For the text-containing cell, return its midpoint in (X, Y) coordinate format. 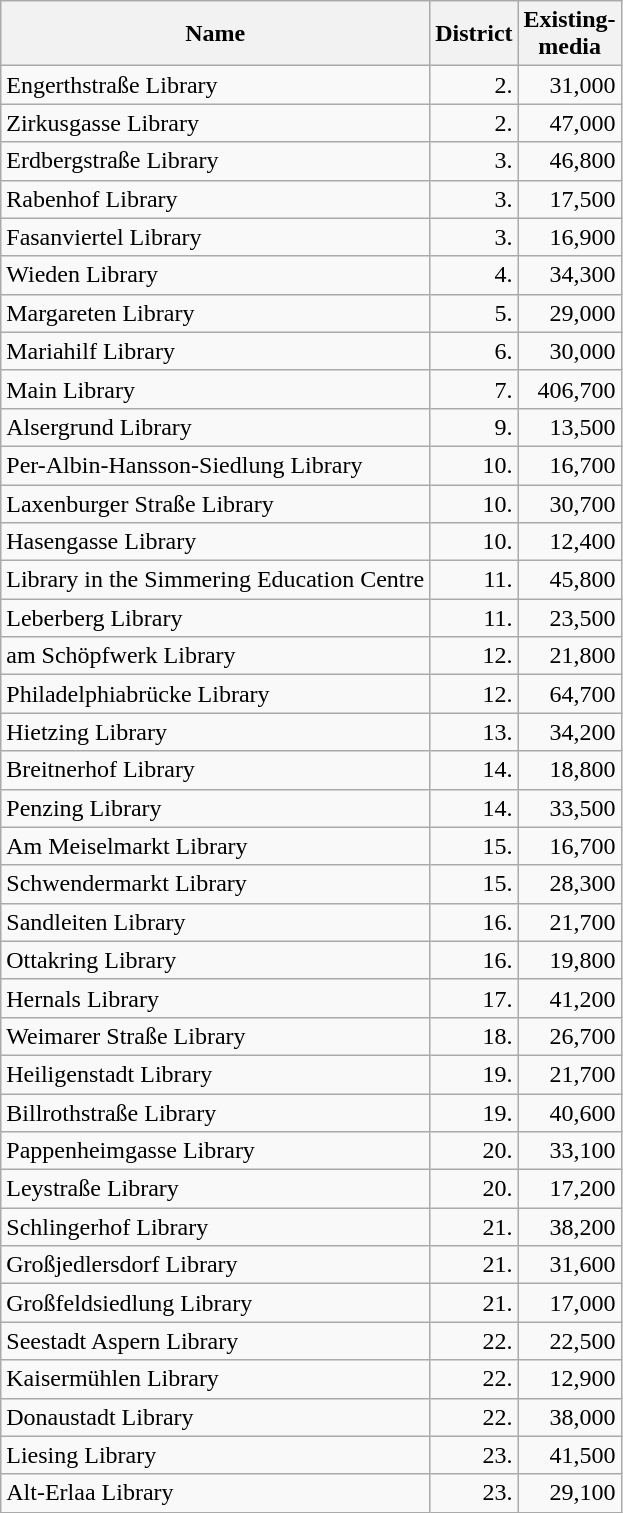
29,000 (570, 313)
33,100 (570, 1151)
Wieden Library (216, 275)
4. (474, 275)
Engerthstraße Library (216, 85)
21,800 (570, 656)
Kaisermühlen Library (216, 1379)
47,000 (570, 123)
Heiligenstadt Library (216, 1074)
28,300 (570, 884)
18. (474, 1036)
Breitnerhof Library (216, 770)
Fasanviertel Library (216, 237)
5. (474, 313)
12,900 (570, 1379)
Ottakring Library (216, 960)
Laxenburger Straße Library (216, 503)
38,200 (570, 1227)
38,000 (570, 1417)
13. (474, 732)
26,700 (570, 1036)
9. (474, 427)
45,800 (570, 580)
64,700 (570, 694)
Liesing Library (216, 1455)
7. (474, 389)
17,200 (570, 1189)
Leystraße Library (216, 1189)
Sandleiten Library (216, 922)
Alsergrund Library (216, 427)
19,800 (570, 960)
Pappenheimgasse Library (216, 1151)
18,800 (570, 770)
30,000 (570, 351)
Margareten Library (216, 313)
17,000 (570, 1303)
Hasengasse Library (216, 542)
33,500 (570, 808)
Philadelphiabrücke Library (216, 694)
Leberberg Library (216, 618)
Existing-media (570, 34)
Donaustadt Library (216, 1417)
Am Meiselmarkt Library (216, 846)
am Schöpfwerk Library (216, 656)
Seestadt Aspern Library (216, 1341)
Hernals Library (216, 998)
Main Library (216, 389)
40,600 (570, 1113)
Alt-Erlaa Library (216, 1493)
30,700 (570, 503)
6. (474, 351)
Zirkusgasse Library (216, 123)
46,800 (570, 161)
34,200 (570, 732)
17. (474, 998)
Schwendermarkt Library (216, 884)
Großfeldsiedlung Library (216, 1303)
31,600 (570, 1265)
41,500 (570, 1455)
Library in the Simmering Education Centre (216, 580)
Mariahilf Library (216, 351)
Name (216, 34)
12,400 (570, 542)
16,900 (570, 237)
29,100 (570, 1493)
Rabenhof Library (216, 199)
Großjedlersdorf Library (216, 1265)
Erdbergstraße Library (216, 161)
17,500 (570, 199)
406,700 (570, 389)
Billrothstraße Library (216, 1113)
Weimarer Straße Library (216, 1036)
Per-Albin-Hansson-Siedlung Library (216, 465)
31,000 (570, 85)
34,300 (570, 275)
13,500 (570, 427)
Hietzing Library (216, 732)
23,500 (570, 618)
District (474, 34)
Penzing Library (216, 808)
41,200 (570, 998)
Schlingerhof Library (216, 1227)
22,500 (570, 1341)
